From the cell containing the given text, extract its center point as (x, y) coordinate. 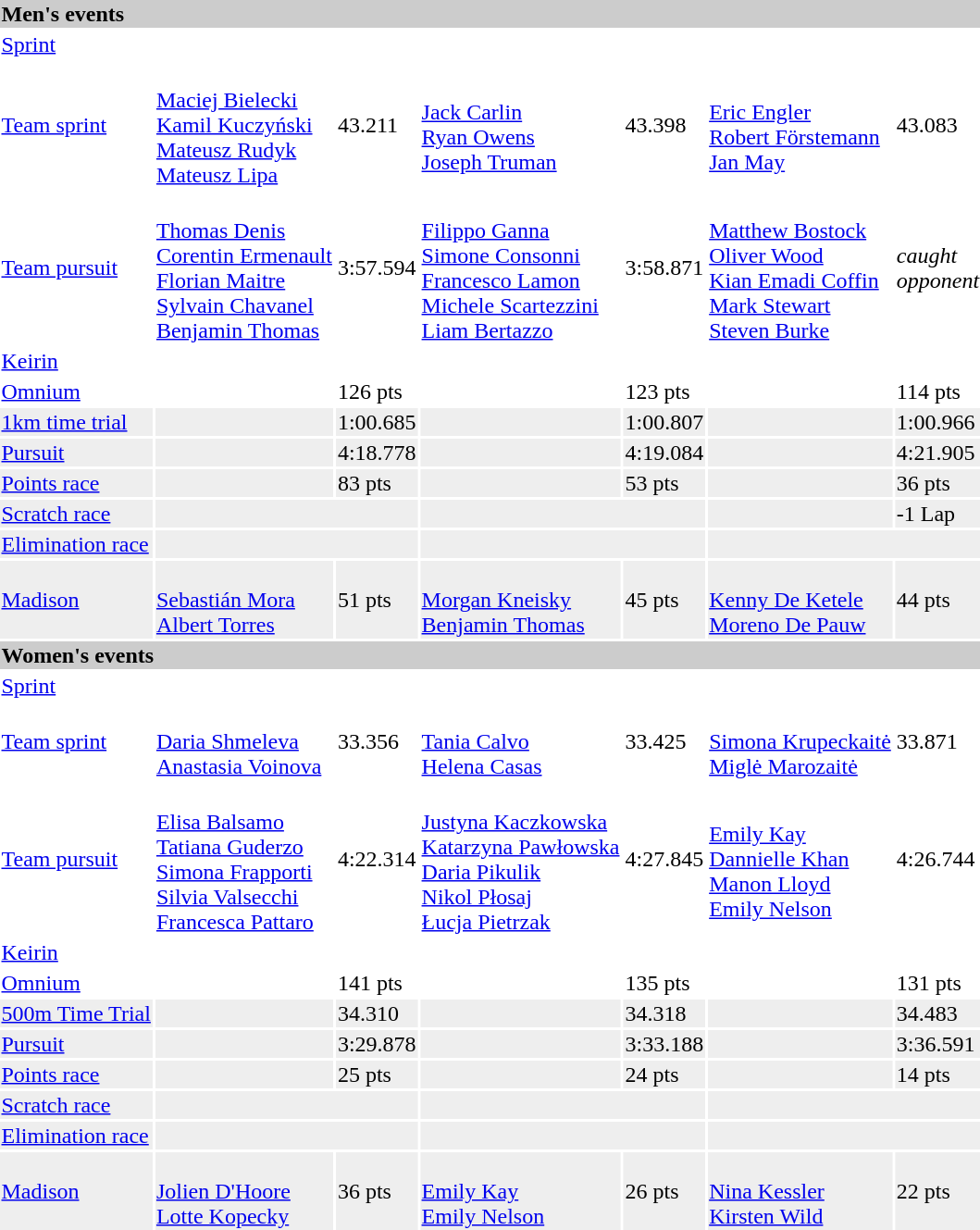
1km time trial (76, 422)
Sebastián Mora Albert Torres (244, 600)
43.398 (664, 125)
Eric EnglerRobert FörstemannJan May (800, 125)
4:18.778 (377, 453)
Morgan KneiskyBenjamin Thomas (520, 600)
141 pts (377, 983)
4:26.744 (937, 859)
135 pts (664, 983)
4:27.845 (664, 859)
Thomas DenisCorentin ErmenaultFlorian MaitreSylvain ChavanelBenjamin Thomas (244, 268)
43.211 (377, 125)
131 pts (937, 983)
51 pts (377, 600)
Emily KayEmily Nelson (520, 1191)
22 pts (937, 1191)
83 pts (377, 483)
43.083 (937, 125)
3:58.871 (664, 268)
34.318 (664, 1013)
1:00.807 (664, 422)
Jolien D'HooreLotte Kopecky (244, 1191)
34.310 (377, 1013)
4:21.905 (937, 453)
Nina KesslerKirsten Wild (800, 1191)
3:36.591 (937, 1044)
Matthew BostockOliver WoodKian Emadi CoffinMark StewartSteven Burke (800, 268)
3:29.878 (377, 1044)
24 pts (664, 1075)
4:22.314 (377, 859)
Daria ShmelevaAnastasia Voinova (244, 741)
33.425 (664, 741)
45 pts (664, 600)
caughtopponent (937, 268)
26 pts (664, 1191)
14 pts (937, 1075)
34.483 (937, 1013)
33.356 (377, 741)
Filippo GannaSimone ConsonniFrancesco LamonMichele ScartezziniLiam Bertazzo (520, 268)
114 pts (937, 391)
Tania CalvoHelena Casas (520, 741)
1:00.966 (937, 422)
Elisa BalsamoTatiana GuderzoSimona FrapportiSilvia ValsecchiFrancesca Pattaro (244, 859)
Simona KrupeckaitėMiglė Marozaitė (800, 741)
Jack CarlinRyan OwensJoseph Truman (520, 125)
Maciej BieleckiKamil KuczyńskiMateusz RudykMateusz Lipa (244, 125)
500m Time Trial (76, 1013)
3:33.188 (664, 1044)
44 pts (937, 600)
53 pts (664, 483)
4:19.084 (664, 453)
-1 Lap (937, 514)
Emily KayDannielle KhanManon LloydEmily Nelson (800, 859)
1:00.685 (377, 422)
126 pts (377, 391)
Justyna KaczkowskaKatarzyna PawłowskaDaria PikulikNikol PłosajŁucja Pietrzak (520, 859)
Kenny De KeteleMoreno De Pauw (800, 600)
3:57.594 (377, 268)
33.871 (937, 741)
123 pts (664, 391)
25 pts (377, 1075)
